Output the [x, y] coordinate of the center of the cell containing the given text.  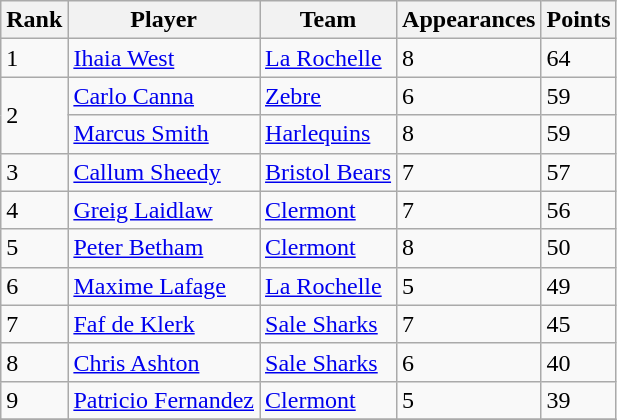
49 [578, 286]
Team [328, 20]
Marcus Smith [164, 134]
57 [578, 172]
3 [34, 172]
50 [578, 248]
Bristol Bears [328, 172]
56 [578, 210]
Carlo Canna [164, 96]
2 [34, 115]
Rank [34, 20]
40 [578, 362]
45 [578, 324]
Greig Laidlaw [164, 210]
Peter Betham [164, 248]
Maxime Lafage [164, 286]
Harlequins [328, 134]
64 [578, 58]
Chris Ashton [164, 362]
Zebre [328, 96]
Points [578, 20]
4 [34, 210]
Player [164, 20]
39 [578, 400]
9 [34, 400]
Patricio Fernandez [164, 400]
Appearances [469, 20]
1 [34, 58]
Callum Sheedy [164, 172]
Faf de Klerk [164, 324]
Ihaia West [164, 58]
